Determine the (x, y) coordinate at the center of the cell enclosing the given text.  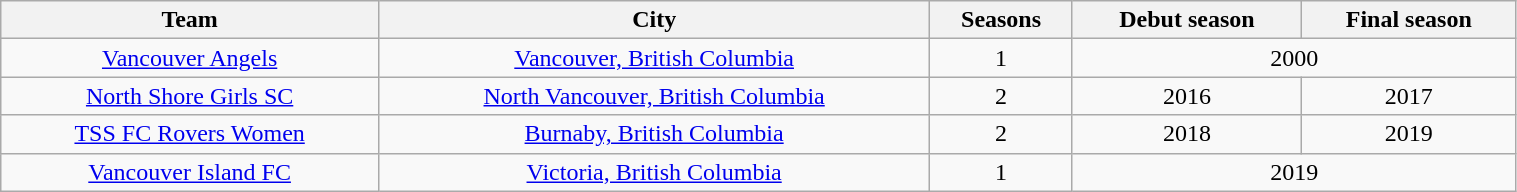
Burnaby, British Columbia (654, 134)
Seasons (1002, 20)
2000 (1294, 58)
North Shore Girls SC (190, 96)
North Vancouver, British Columbia (654, 96)
Vancouver, British Columbia (654, 58)
2017 (1408, 96)
Debut season (1186, 20)
Vancouver Angels (190, 58)
Team (190, 20)
Victoria, British Columbia (654, 172)
Final season (1408, 20)
2016 (1186, 96)
City (654, 20)
Vancouver Island FC (190, 172)
TSS FC Rovers Women (190, 134)
2018 (1186, 134)
